From the cell containing the given text, extract its center point as (X, Y) coordinate. 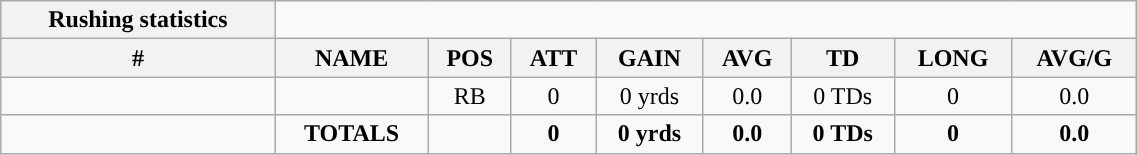
LONG (953, 58)
ATT (553, 58)
# (138, 58)
TD (842, 58)
Rushing statistics (138, 20)
AVG/G (1074, 58)
TOTALS (352, 134)
GAIN (650, 58)
AVG (747, 58)
NAME (352, 58)
POS (470, 58)
RB (470, 96)
